Capture the cell that displays the provided text and extract its (x, y) central coordinate. 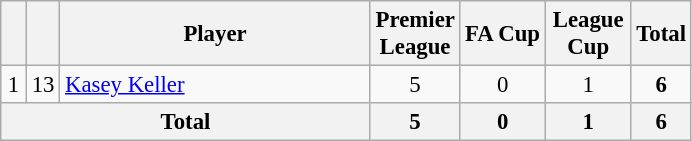
Premier League (414, 34)
League Cup (588, 34)
Player (216, 34)
FA Cup (503, 34)
13 (42, 85)
Kasey Keller (216, 85)
